For the text-containing cell, return its midpoint in (X, Y) coordinate format. 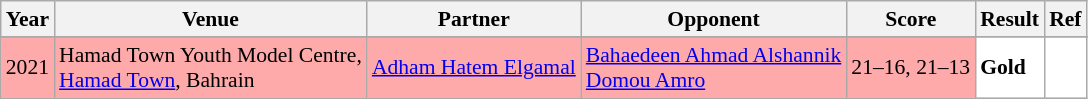
Adham Hatem Elgamal (474, 68)
Venue (210, 19)
2021 (28, 68)
Ref (1065, 19)
Partner (474, 19)
Gold (1010, 68)
Hamad Town Youth Model Centre,Hamad Town, Bahrain (210, 68)
Year (28, 19)
21–16, 21–13 (910, 68)
Result (1010, 19)
Score (910, 19)
Opponent (714, 19)
Bahaedeen Ahmad Alshannik Domou Amro (714, 68)
